Capture the cell that displays the provided text and extract its (x, y) central coordinate. 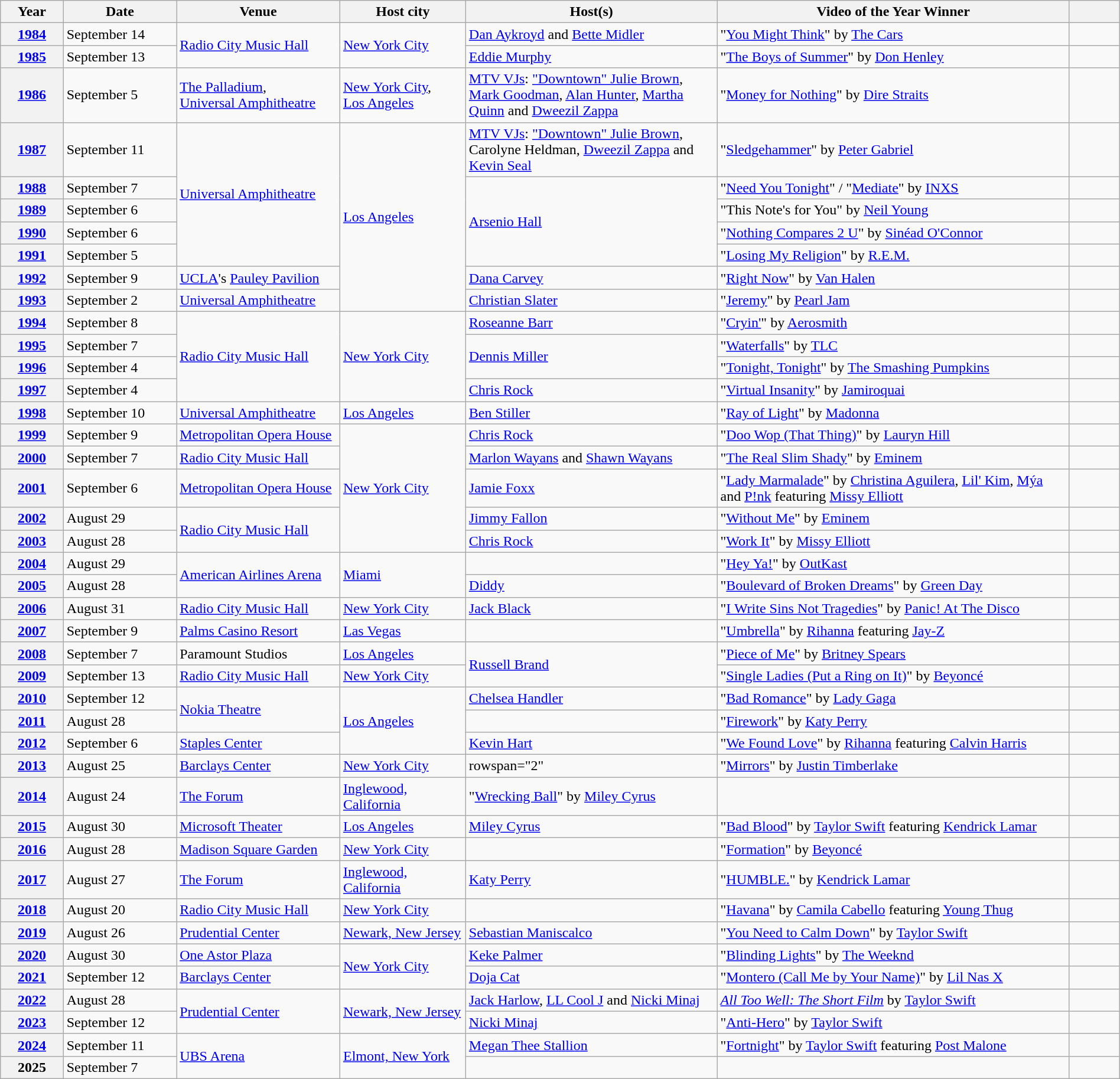
1984 (32, 34)
Elmont, New York (403, 1056)
Microsoft Theater (259, 827)
September 10 (120, 413)
"Montero (Call Me by Your Name)" by Lil Nas X (893, 977)
2021 (32, 977)
Keke Palmer (591, 955)
"Cryin'" by Aerosmith (893, 322)
2022 (32, 1000)
"You Might Think" by The Cars (893, 34)
"I Write Sins Not Tragedies" by Panic! At The Disco (893, 608)
"Jeremy" by Pearl Jam (893, 300)
September 8 (120, 322)
rowspan="2" (591, 766)
"We Found Love" by Rihanna featuring Calvin Harris (893, 744)
"Money for Nothing" by Dire Straits (893, 95)
2003 (32, 541)
"Fortnight" by Taylor Swift featuring Post Malone (893, 1045)
Nicki Minaj (591, 1022)
"The Boys of Summer" by Don Henley (893, 57)
2009 (32, 676)
Staples Center (259, 744)
"HUMBLE." by Kendrick Lamar (893, 880)
1989 (32, 210)
August 25 (120, 766)
New York City,Los Angeles (403, 95)
Dan Aykroyd and Bette Midler (591, 34)
Roseanne Barr (591, 322)
September 14 (120, 34)
"Bad Romance" by Lady Gaga (893, 698)
2018 (32, 910)
Katy Perry (591, 880)
Jack Harlow, LL Cool J and Nicki Minaj (591, 1000)
1988 (32, 188)
Nokia Theatre (259, 709)
"Lady Marmalade" by Christina Aguilera, Lil' Kim, Mýa and P!nk featuring Missy Elliott (893, 488)
1996 (32, 368)
Diddy (591, 586)
2020 (32, 955)
American Airlines Arena (259, 575)
2014 (32, 796)
"Right Now" by Van Halen (893, 278)
1986 (32, 95)
"Sledgehammer" by Peter Gabriel (893, 149)
"Waterfalls" by TLC (893, 345)
Jack Black (591, 608)
Host city (403, 12)
Christian Slater (591, 300)
UCLA's Pauley Pavilion (259, 278)
1994 (32, 322)
"Firework" by Katy Perry (893, 721)
Paramount Studios (259, 653)
2010 (32, 698)
Megan Thee Stallion (591, 1045)
"This Note's for You" by Neil Young (893, 210)
2005 (32, 586)
"Need You Tonight" / "Mediate" by INXS (893, 188)
"Hey Ya!" by OutKast (893, 563)
Madison Square Garden (259, 849)
Video of the Year Winner (893, 12)
1992 (32, 278)
Chelsea Handler (591, 698)
"Work It" by Missy Elliott (893, 541)
"Anti-Hero" by Taylor Swift (893, 1022)
Sebastian Maniscalco (591, 933)
2013 (32, 766)
2001 (32, 488)
"Single Ladies (Put a Ring on It)" by Beyoncé (893, 676)
UBS Arena (259, 1056)
2004 (32, 563)
2012 (32, 744)
"Without Me" by Eminem (893, 519)
2023 (32, 1022)
Arsenio Hall (591, 221)
Miley Cyrus (591, 827)
"Bad Blood" by Taylor Swift featuring Kendrick Lamar (893, 827)
1998 (32, 413)
MTV VJs: "Downtown" Julie Brown, Carolyne Heldman, Dweezil Zappa and Kevin Seal (591, 149)
Date (120, 12)
August 31 (120, 608)
August 26 (120, 933)
Kevin Hart (591, 744)
"Havana" by Camila Cabello featuring Young Thug (893, 910)
"Nothing Compares 2 U" by Sinéad O'Connor (893, 233)
1999 (32, 435)
The Palladium,Universal Amphitheatre (259, 95)
"Blinding Lights" by The Weeknd (893, 955)
Eddie Murphy (591, 57)
"Mirrors" by Justin Timberlake (893, 766)
"Doo Wop (That Thing)" by Lauryn Hill (893, 435)
Doja Cat (591, 977)
1993 (32, 300)
2002 (32, 519)
2025 (32, 1067)
Russell Brand (591, 664)
2019 (32, 933)
August 27 (120, 880)
Ben Stiller (591, 413)
Venue (259, 12)
2007 (32, 631)
MTV VJs: "Downtown" Julie Brown, Mark Goodman, Alan Hunter, Martha Quinn and Dweezil Zappa (591, 95)
2000 (32, 458)
Host(s) (591, 12)
"Ray of Light" by Madonna (893, 413)
Jamie Foxx (591, 488)
2011 (32, 721)
2008 (32, 653)
September 2 (120, 300)
"The Real Slim Shady" by Eminem (893, 458)
1997 (32, 390)
"Tonight, Tonight" by The Smashing Pumpkins (893, 368)
2024 (32, 1045)
August 20 (120, 910)
1991 (32, 255)
Dana Carvey (591, 278)
"Virtual Insanity" by Jamiroquai (893, 390)
Palms Casino Resort (259, 631)
Year (32, 12)
2016 (32, 849)
August 24 (120, 796)
1995 (32, 345)
2017 (32, 880)
1987 (32, 149)
Miami (403, 575)
One Astor Plaza (259, 955)
"Formation" by Beyoncé (893, 849)
"Losing My Religion" by R.E.M. (893, 255)
Dennis Miller (591, 357)
2006 (32, 608)
"Wrecking Ball" by Miley Cyrus (591, 796)
Jimmy Fallon (591, 519)
1985 (32, 57)
Marlon Wayans and Shawn Wayans (591, 458)
"Umbrella" by Rihanna featuring Jay-Z (893, 631)
1990 (32, 233)
"Boulevard of Broken Dreams" by Green Day (893, 586)
"Piece of Me" by Britney Spears (893, 653)
Las Vegas (403, 631)
2015 (32, 827)
"You Need to Calm Down" by Taylor Swift (893, 933)
All Too Well: The Short Film by Taylor Swift (893, 1000)
